Search for the cell housing the specified text and yield its (x, y) center coordinate. 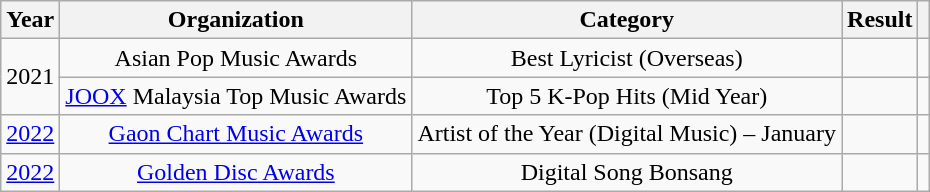
Golden Disc Awards (236, 172)
JOOX Malaysia Top Music Awards (236, 96)
Artist of the Year (Digital Music) – January (627, 134)
Digital Song Bonsang (627, 172)
Best Lyricist (Overseas) (627, 58)
Result (880, 20)
Gaon Chart Music Awards (236, 134)
Asian Pop Music Awards (236, 58)
2021 (30, 77)
Year (30, 20)
Category (627, 20)
Top 5 K-Pop Hits (Mid Year) (627, 96)
Organization (236, 20)
